Search for the cell housing the specified text and yield its [X, Y] center coordinate. 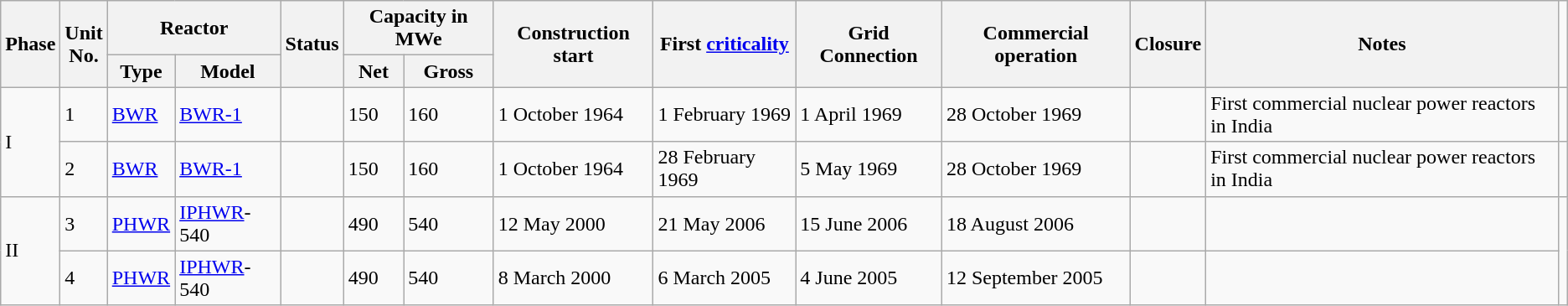
4 [84, 278]
Phase [30, 44]
Closure [1168, 44]
1 February 1969 [725, 114]
21 May 2006 [725, 223]
Status [312, 44]
12 September 2005 [1035, 278]
Reactor [194, 29]
Grid Connection [869, 44]
UnitNo. [84, 44]
Gross [449, 71]
Net [374, 71]
5 May 1969 [869, 169]
Model [228, 71]
Commercial operation [1035, 44]
3 [84, 223]
1 [84, 114]
Capacity in MWe [419, 29]
Type [141, 71]
15 June 2006 [869, 223]
II [30, 251]
I [30, 142]
2 [84, 169]
8 March 2000 [573, 278]
Construction start [573, 44]
28 February 1969 [725, 169]
6 March 2005 [725, 278]
1 April 1969 [869, 114]
4 June 2005 [869, 278]
12 May 2000 [573, 223]
18 August 2006 [1035, 223]
First criticality [725, 44]
Notes [1382, 44]
